Pinpoint the cell where the given text exists, returning its (X, Y) midpoint coordinate. 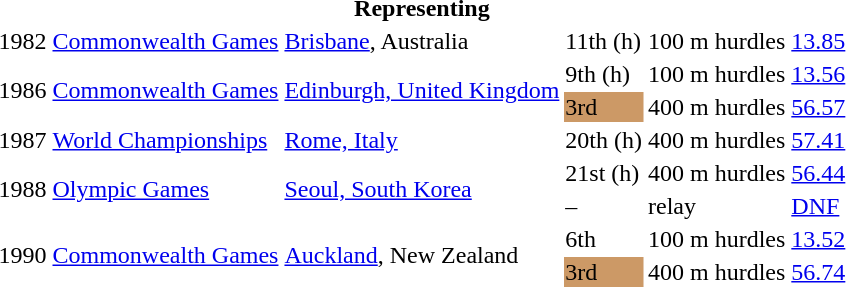
9th (h) (604, 74)
Brisbane, Australia (422, 41)
21st (h) (604, 173)
relay (716, 206)
11th (h) (604, 41)
6th (604, 239)
Seoul, South Korea (422, 190)
Edinburgh, United Kingdom (422, 90)
Olympic Games (166, 190)
Rome, Italy (422, 140)
20th (h) (604, 140)
World Championships (166, 140)
Auckland, New Zealand (422, 256)
– (604, 206)
